Find where the given text appears and provide that cell's center as [x, y] coordinate. 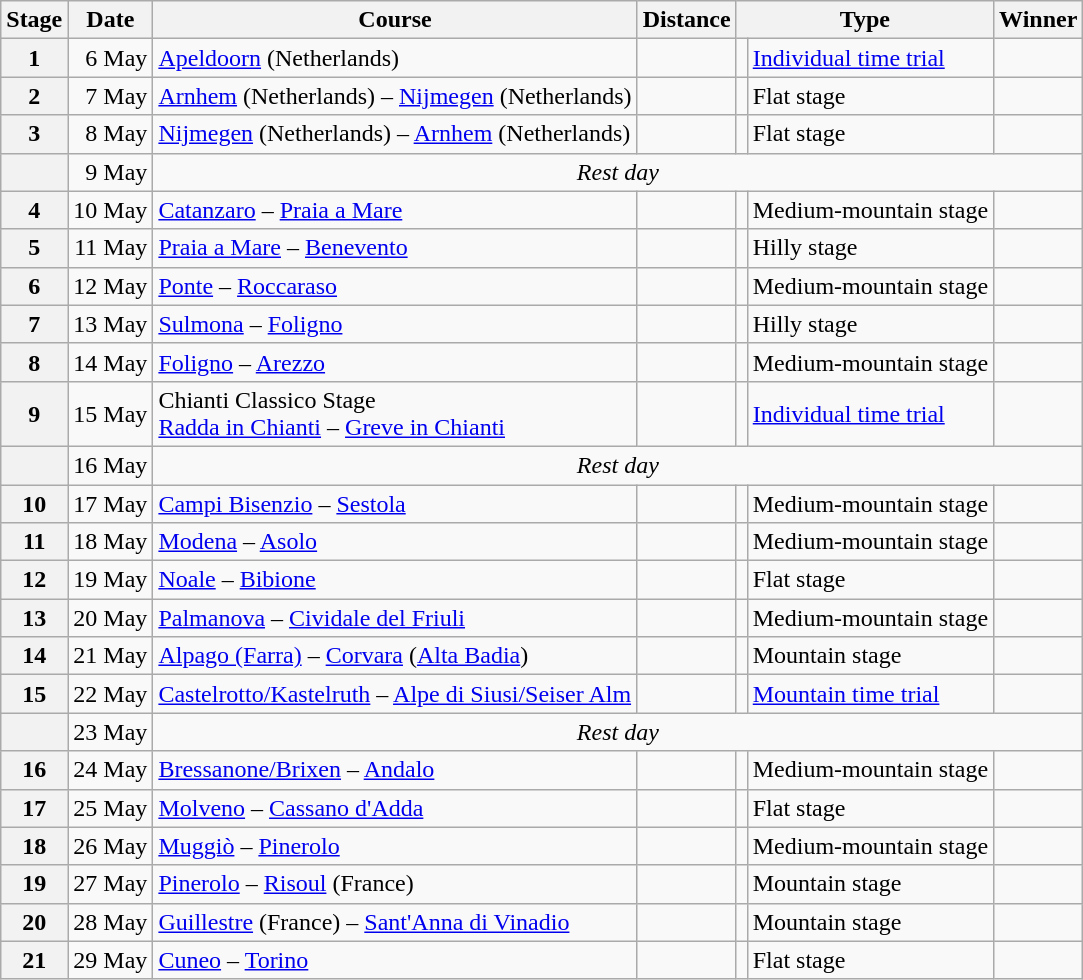
8 May [110, 134]
8 [34, 362]
Chianti Classico StageRadda in Chianti – Greve in Chianti [395, 414]
Apeldoorn (Netherlands) [395, 58]
20 [34, 922]
16 May [110, 465]
Muggiò – Pinerolo [395, 846]
6 [34, 286]
24 May [110, 770]
Palmanova – Cividale del Friuli [395, 618]
4 [34, 210]
14 [34, 656]
21 May [110, 656]
20 May [110, 618]
15 [34, 694]
22 May [110, 694]
28 May [110, 922]
1 [34, 58]
Course [395, 20]
10 May [110, 210]
6 May [110, 58]
18 May [110, 542]
12 [34, 580]
Modena – Asolo [395, 542]
13 [34, 618]
Ponte – Roccaraso [395, 286]
2 [34, 96]
17 May [110, 503]
19 May [110, 580]
14 May [110, 362]
Alpago (Farra) – Corvara (Alta Badia) [395, 656]
3 [34, 134]
26 May [110, 846]
25 May [110, 808]
19 [34, 884]
17 [34, 808]
16 [34, 770]
27 May [110, 884]
Molveno – Cassano d'Adda [395, 808]
Winner [1038, 20]
Praia a Mare – Benevento [395, 248]
Stage [34, 20]
11 [34, 542]
18 [34, 846]
Arnhem (Netherlands) – Nijmegen (Netherlands) [395, 96]
Cuneo – Torino [395, 960]
Sulmona – Foligno [395, 324]
23 May [110, 732]
Castelrotto/Kastelruth – Alpe di Siusi/Seiser Alm [395, 694]
Foligno – Arezzo [395, 362]
13 May [110, 324]
5 [34, 248]
9 [34, 414]
12 May [110, 286]
15 May [110, 414]
11 May [110, 248]
Date [110, 20]
Distance [686, 20]
9 May [110, 172]
10 [34, 503]
Bressanone/Brixen – Andalo [395, 770]
21 [34, 960]
7 May [110, 96]
Nijmegen (Netherlands) – Arnhem (Netherlands) [395, 134]
Noale – Bibione [395, 580]
Catanzaro – Praia a Mare [395, 210]
Guillestre (France) – Sant'Anna di Vinadio [395, 922]
7 [34, 324]
29 May [110, 960]
Mountain time trial [870, 694]
Type [864, 20]
Pinerolo – Risoul (France) [395, 884]
Campi Bisenzio – Sestola [395, 503]
